Capture the cell that displays the provided text and extract its (x, y) central coordinate. 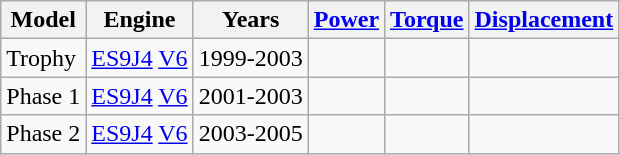
Phase 1 (44, 96)
Years (250, 20)
Displacement (544, 20)
Phase 2 (44, 134)
Torque (427, 20)
2003-2005 (250, 134)
1999-2003 (250, 58)
Power (346, 20)
2001-2003 (250, 96)
Model (44, 20)
Trophy (44, 58)
Engine (140, 20)
